Extract the [x, y] coordinate from the center of the cell holding the provided text.  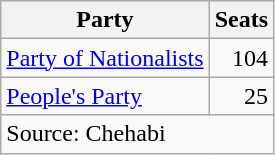
People's Party [105, 96]
Party of Nationalists [105, 58]
Party [105, 20]
Seats [241, 20]
104 [241, 58]
Source: Chehabi [138, 134]
25 [241, 96]
